Identify which cell holds the provided text, then report its [X, Y] central coordinate. 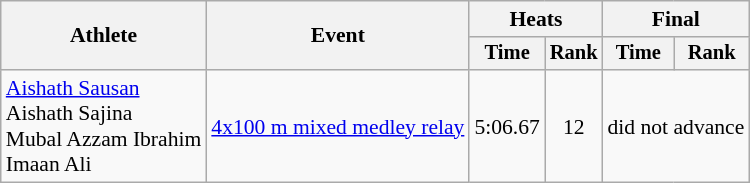
Athlete [104, 36]
Final [676, 19]
5:06.67 [506, 126]
Event [338, 36]
12 [574, 126]
Aishath SausanAishath SajinaMubal Azzam IbrahimImaan Ali [104, 126]
4x100 m mixed medley relay [338, 126]
did not advance [676, 126]
Heats [536, 19]
